Search for the cell housing the specified text and yield its (X, Y) center coordinate. 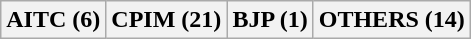
AITC (6) (54, 20)
BJP (1) (270, 20)
OTHERS (14) (392, 20)
CPIM (21) (166, 20)
